Search for the cell housing the specified text and yield its (X, Y) center coordinate. 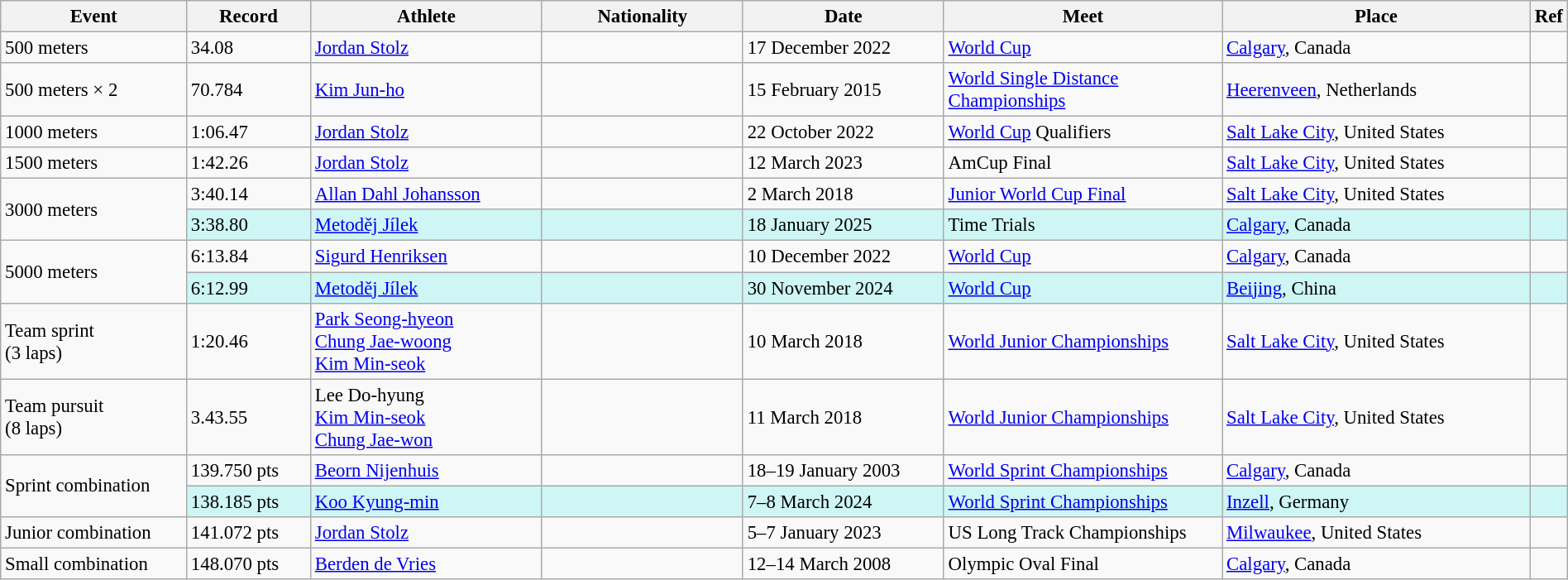
500 meters × 2 (94, 89)
Team pursuit(8 laps) (94, 417)
Place (1376, 17)
10 March 2018 (844, 341)
Olympic Oval Final (1083, 563)
Date (844, 17)
22 October 2022 (844, 132)
5000 meters (94, 271)
Time Trials (1083, 226)
1000 meters (94, 132)
Team sprint(3 laps) (94, 341)
6:13.84 (249, 256)
Junior World Cup Final (1083, 194)
Milwaukee, United States (1376, 533)
18 January 2025 (844, 226)
Kim Jun-ho (426, 89)
1:20.46 (249, 341)
6:12.99 (249, 288)
1:42.26 (249, 163)
2 March 2018 (844, 194)
12–14 March 2008 (844, 563)
12 March 2023 (844, 163)
3:40.14 (249, 194)
3000 meters (94, 210)
18–19 January 2003 (844, 470)
Inzell, Germany (1376, 501)
Allan Dahl Johansson (426, 194)
10 December 2022 (844, 256)
1500 meters (94, 163)
Small combination (94, 563)
500 meters (94, 48)
AmCup Final (1083, 163)
3.43.55 (249, 417)
Koo Kyung-min (426, 501)
141.072 pts (249, 533)
Meet (1083, 17)
Lee Do-hyungKim Min-seokChung Jae-won (426, 417)
138.185 pts (249, 501)
Beijing, China (1376, 288)
US Long Track Championships (1083, 533)
Berden de Vries (426, 563)
1:06.47 (249, 132)
Junior combination (94, 533)
Ref (1548, 17)
17 December 2022 (844, 48)
Park Seong-hyeonChung Jae-woongKim Min-seok (426, 341)
15 February 2015 (844, 89)
World Single Distance Championships (1083, 89)
World Cup Qualifiers (1083, 132)
148.070 pts (249, 563)
Heerenveen, Netherlands (1376, 89)
Sprint combination (94, 485)
Record (249, 17)
Event (94, 17)
34.08 (249, 48)
Beorn Nijenhuis (426, 470)
70.784 (249, 89)
Sigurd Henriksen (426, 256)
5–7 January 2023 (844, 533)
11 March 2018 (844, 417)
139.750 pts (249, 470)
30 November 2024 (844, 288)
7–8 March 2024 (844, 501)
Athlete (426, 17)
3:38.80 (249, 226)
Nationality (642, 17)
